Detect which cell encompasses the target text, then output its [x, y] center coordinate. 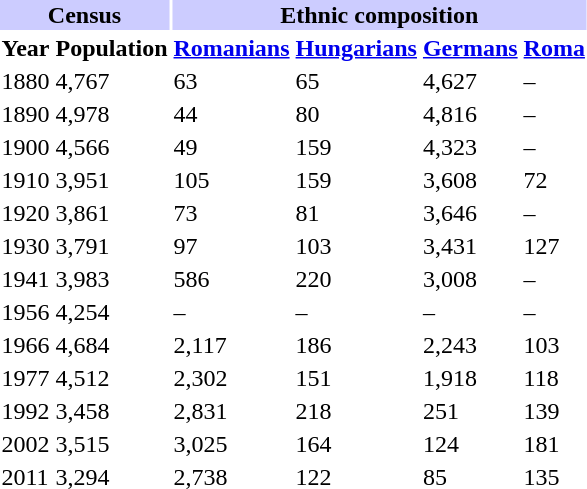
586 [232, 279]
72 [554, 180]
4,627 [470, 81]
4,684 [112, 345]
1977 [26, 378]
1966 [26, 345]
3,983 [112, 279]
105 [232, 180]
4,978 [112, 114]
139 [554, 411]
1880 [26, 81]
Ethnic composition [379, 15]
Germans [470, 48]
49 [232, 147]
3,458 [112, 411]
1910 [26, 180]
44 [232, 114]
3,431 [470, 246]
4,254 [112, 312]
2,831 [232, 411]
1992 [26, 411]
1900 [26, 147]
118 [554, 378]
2,117 [232, 345]
1920 [26, 213]
3,608 [470, 180]
4,323 [470, 147]
3,646 [470, 213]
80 [356, 114]
3,791 [112, 246]
151 [356, 378]
164 [356, 444]
65 [356, 81]
Romanians [232, 48]
124 [470, 444]
1956 [26, 312]
1890 [26, 114]
186 [356, 345]
4,512 [112, 378]
2002 [26, 444]
1930 [26, 246]
4,816 [470, 114]
Year [26, 48]
2,243 [470, 345]
81 [356, 213]
4,767 [112, 81]
3,861 [112, 213]
Roma [554, 48]
4,566 [112, 147]
Census [84, 15]
3,951 [112, 180]
Hungarians [356, 48]
3,515 [112, 444]
Population [112, 48]
3,025 [232, 444]
3,008 [470, 279]
251 [470, 411]
127 [554, 246]
181 [554, 444]
2,302 [232, 378]
218 [356, 411]
1941 [26, 279]
97 [232, 246]
1,918 [470, 378]
63 [232, 81]
220 [356, 279]
73 [232, 213]
